Capture the cell that displays the provided text and extract its (x, y) central coordinate. 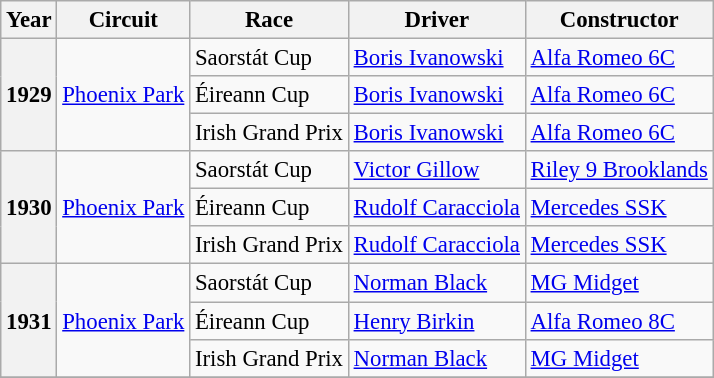
Driver (436, 20)
Constructor (619, 20)
1929 (29, 96)
Henry Birkin (436, 321)
1930 (29, 208)
Circuit (124, 20)
Riley 9 Brooklands (619, 170)
Alfa Romeo 8C (619, 321)
Victor Gillow (436, 170)
Year (29, 20)
1931 (29, 320)
Race (270, 20)
